Pinpoint the cell where the given text exists, returning its (X, Y) midpoint coordinate. 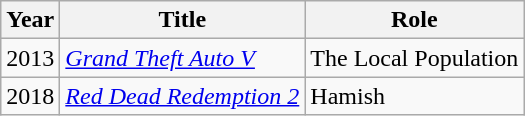
Grand Theft Auto V (182, 58)
Role (414, 20)
Hamish (414, 96)
2018 (30, 96)
2013 (30, 58)
Red Dead Redemption 2 (182, 96)
Title (182, 20)
The Local Population (414, 58)
Year (30, 20)
